Find where the given text appears and provide that cell's center as (x, y) coordinate. 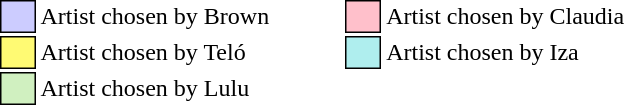
Artist chosen by Brown (155, 16)
Artist chosen by Teló (155, 52)
Artist chosen by Lulu (155, 88)
